Return (X, Y) of the center of cell containing provided text 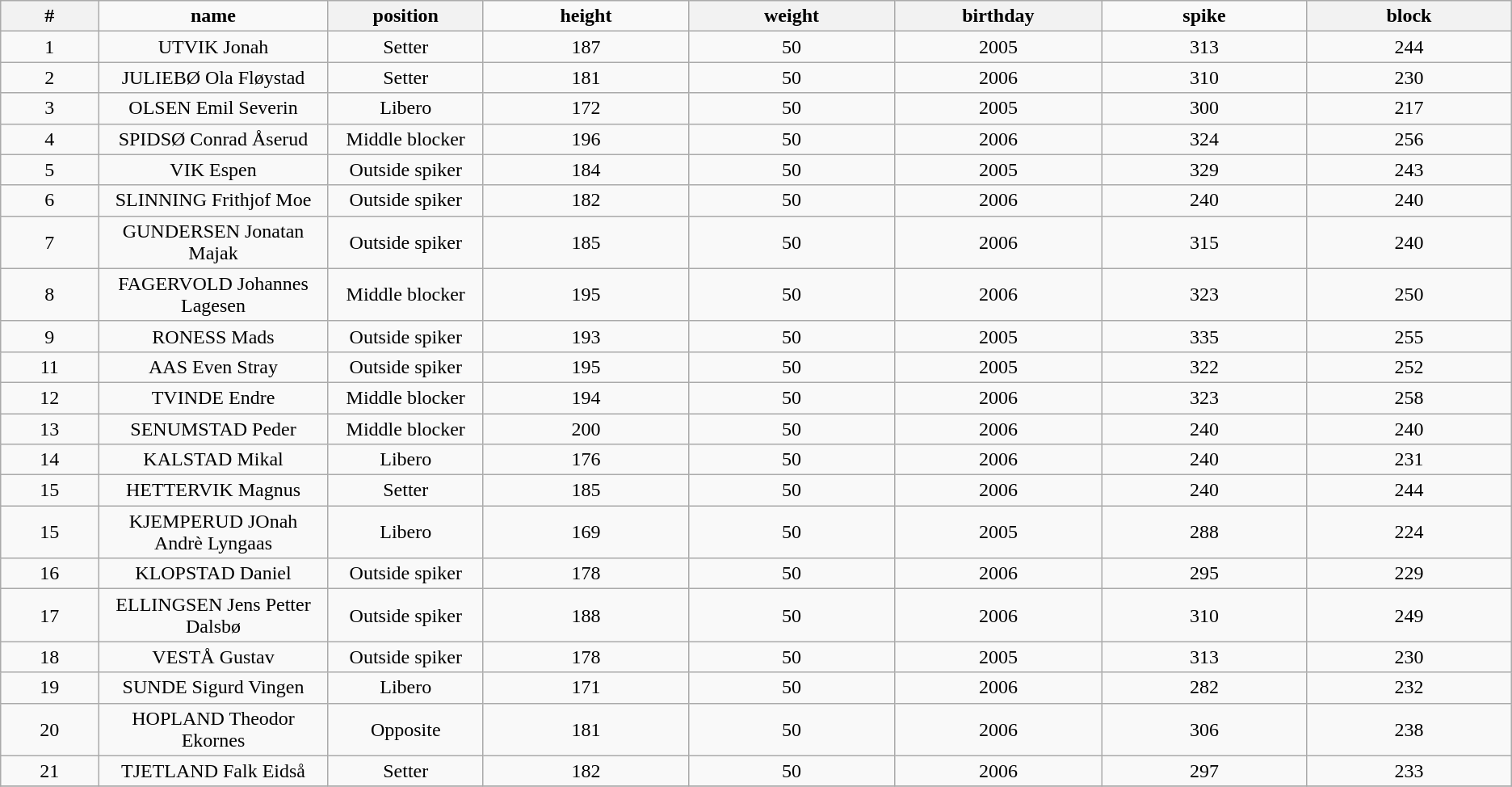
20 (50, 729)
322 (1203, 367)
HETTERVIK Magnus (213, 490)
Opposite (405, 729)
224 (1409, 532)
194 (586, 398)
256 (1409, 139)
KALSTAD Mikal (213, 460)
SENUMSTAD Peder (213, 429)
243 (1409, 170)
11 (50, 367)
VIK Espen (213, 170)
282 (1203, 688)
JULIEBØ Ola Fløystad (213, 78)
300 (1203, 108)
233 (1409, 771)
13 (50, 429)
238 (1409, 729)
block (1409, 16)
6 (50, 200)
UTVIK Jonah (213, 47)
1 (50, 47)
8 (50, 294)
250 (1409, 294)
172 (586, 108)
329 (1203, 170)
ELLINGSEN Jens Petter Dalsbø (213, 616)
16 (50, 574)
184 (586, 170)
315 (1203, 242)
14 (50, 460)
FAGERVOLD Johannes Lagesen (213, 294)
height (586, 16)
name (213, 16)
252 (1409, 367)
SUNDE Sigurd Vingen (213, 688)
SPIDSØ Conrad Åserud (213, 139)
KJEMPERUD JOnah Andrè Lyngaas (213, 532)
335 (1203, 336)
7 (50, 242)
18 (50, 657)
weight (792, 16)
4 (50, 139)
12 (50, 398)
297 (1203, 771)
187 (586, 47)
17 (50, 616)
232 (1409, 688)
SLINNING Frithjof Moe (213, 200)
birthday (998, 16)
KLOPSTAD Daniel (213, 574)
RONESS Mads (213, 336)
GUNDERSEN Jonatan Majak (213, 242)
176 (586, 460)
VESTÅ Gustav (213, 657)
249 (1409, 616)
171 (586, 688)
193 (586, 336)
169 (586, 532)
HOPLAND Theodor Ekornes (213, 729)
231 (1409, 460)
295 (1203, 574)
258 (1409, 398)
229 (1409, 574)
OLSEN Emil Severin (213, 108)
TJETLAND Falk Eidså (213, 771)
9 (50, 336)
306 (1203, 729)
324 (1203, 139)
196 (586, 139)
288 (1203, 532)
188 (586, 616)
spike (1203, 16)
AAS Even Stray (213, 367)
TVINDE Endre (213, 398)
255 (1409, 336)
217 (1409, 108)
3 (50, 108)
2 (50, 78)
19 (50, 688)
position (405, 16)
# (50, 16)
200 (586, 429)
5 (50, 170)
21 (50, 771)
